From the cell containing the given text, extract its center point as (x, y) coordinate. 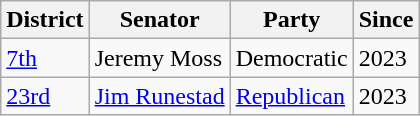
Since (386, 20)
Senator (160, 20)
Party (292, 20)
7th (45, 58)
Jim Runestad (160, 96)
Jeremy Moss (160, 58)
23rd (45, 96)
District (45, 20)
Democratic (292, 58)
Republican (292, 96)
